Locate the cell with the specified text and output its (x, y) center coordinate. 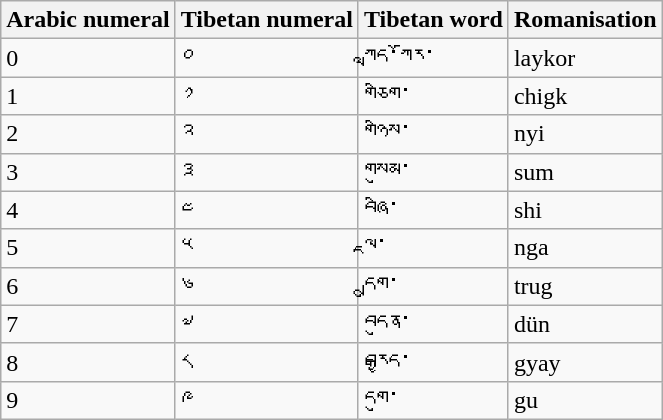
༢ (266, 134)
གསུམ་ (433, 172)
Tibetan word (433, 20)
chigk (585, 96)
gyay (585, 362)
བརྒྱད་ (433, 362)
1 (88, 96)
བཞི་ (433, 210)
Arabic numeral (88, 20)
sum (585, 172)
nyi (585, 134)
6 (88, 286)
དྲུག་ (433, 286)
gu (585, 400)
trug (585, 286)
༥ (266, 248)
shi (585, 210)
༤ (266, 210)
3 (88, 172)
༠ (266, 58)
༣ (266, 172)
༦ (266, 286)
9 (88, 400)
4 (88, 210)
གཅིག་ (433, 96)
dün (585, 324)
0 (88, 58)
8 (88, 362)
7 (88, 324)
nga (585, 248)
༩ (266, 400)
གཉིས་ (433, 134)
༧ (266, 324)
༡ (266, 96)
laykor (585, 58)
2 (88, 134)
༨ (266, 362)
ལྔ་ (433, 248)
དགུ་ (433, 400)
Tibetan numeral (266, 20)
Romanisation (585, 20)
ཀླད་ཀོར་ (433, 58)
5 (88, 248)
བདུན་ (433, 324)
